From the cell containing the given text, extract its center point as [x, y] coordinate. 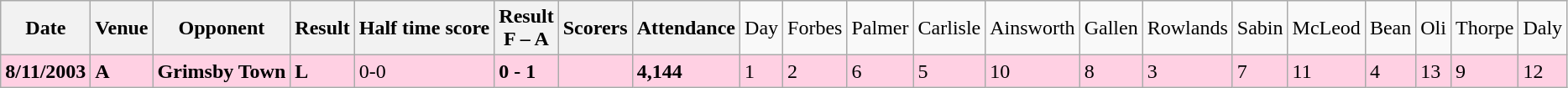
Forbes [815, 28]
Attendance [686, 28]
Thorpe [1484, 28]
Date [45, 28]
2 [815, 71]
McLeod [1326, 28]
6 [880, 71]
12 [1543, 71]
7 [1260, 71]
Venue [122, 28]
0-0 [425, 71]
11 [1326, 71]
Opponent [222, 28]
Half time score [425, 28]
10 [1032, 71]
4 [1390, 71]
Carlisle [949, 28]
A [122, 71]
Scorers [595, 28]
0 - 1 [526, 71]
1 [762, 71]
3 [1187, 71]
L [322, 71]
Gallen [1111, 28]
Palmer [880, 28]
4,144 [686, 71]
Oli [1434, 28]
5 [949, 71]
Result [322, 28]
Sabin [1260, 28]
Daly [1543, 28]
Grimsby Town [222, 71]
Day [762, 28]
Rowlands [1187, 28]
ResultF – A [526, 28]
13 [1434, 71]
Bean [1390, 28]
9 [1484, 71]
Ainsworth [1032, 28]
8 [1111, 71]
8/11/2003 [45, 71]
